From the cell containing the given text, extract its center point as [x, y] coordinate. 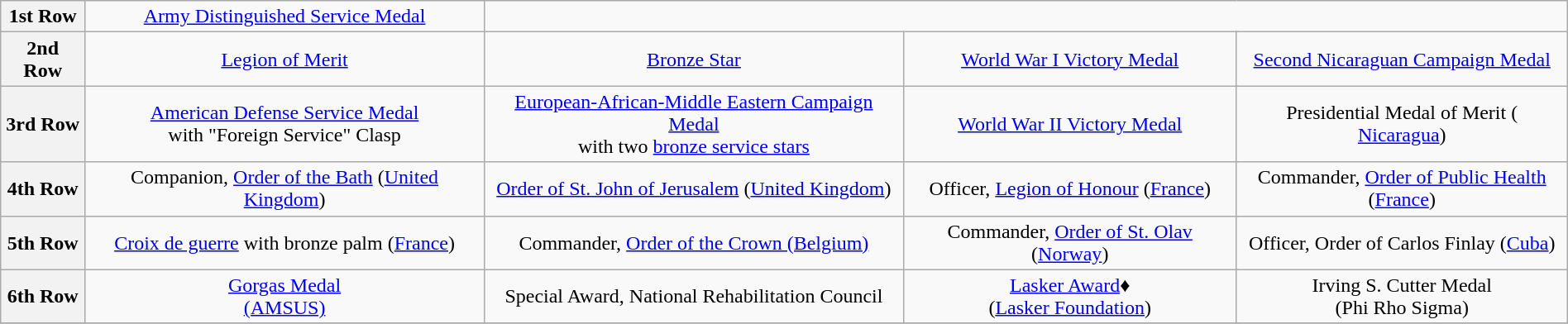
Officer, Legion of Honour (France) [1070, 188]
5th Row [43, 243]
1st Row [43, 17]
Army Distinguished Service Medal [284, 17]
Companion, Order of the Bath (United Kingdom) [284, 188]
World War II Victory Medal [1070, 124]
Irving S. Cutter Medal(Phi Rho Sigma) [1402, 296]
Bronze Star [695, 60]
Special Award, National Rehabilitation Council [695, 296]
American Defense Service Medal with "Foreign Service" Clasp [284, 124]
6th Row [43, 296]
4th Row [43, 188]
Legion of Merit [284, 60]
Commander, Order of St. Olav (Norway) [1070, 243]
Commander, Order of the Crown (Belgium) [695, 243]
World War I Victory Medal [1070, 60]
Officer, Order of Carlos Finlay (Cuba) [1402, 243]
3rd Row [43, 124]
Presidential Medal of Merit ( Nicaragua) [1402, 124]
2nd Row [43, 60]
Commander, Order of Public Health(France) [1402, 188]
Lasker Award♦(Lasker Foundation) [1070, 296]
Second Nicaraguan Campaign Medal [1402, 60]
Croix de guerre with bronze palm (France) [284, 243]
European-African-Middle Eastern Campaign Medalwith two bronze service stars [695, 124]
Gorgas Medal(AMSUS) [284, 296]
Order of St. John of Jerusalem (United Kingdom) [695, 188]
